Return [X, Y] of the center of cell containing provided text 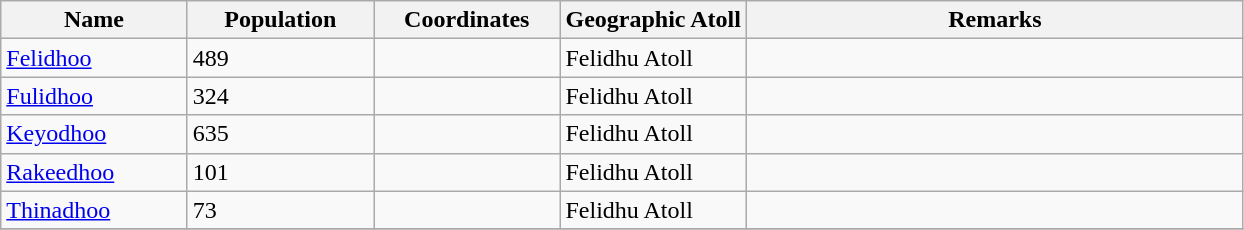
489 [280, 58]
Geographic Atoll [653, 20]
Population [280, 20]
Keyodhoo [94, 134]
101 [280, 172]
Rakeedhoo [94, 172]
Thinadhoo [94, 210]
Coordinates [467, 20]
324 [280, 96]
Felidhoo [94, 58]
Name [94, 20]
635 [280, 134]
Fulidhoo [94, 96]
73 [280, 210]
Remarks [994, 20]
